Detect which cell encompasses the target text, then output its [X, Y] center coordinate. 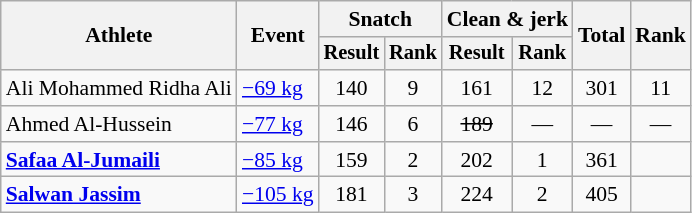
161 [477, 88]
Event [278, 36]
189 [477, 124]
Athlete [119, 36]
181 [352, 195]
146 [352, 124]
Safaa Al-Jumaili [119, 160]
3 [413, 195]
−85 kg [278, 160]
−105 kg [278, 195]
224 [477, 195]
Ali Mohammed Ridha Ali [119, 88]
Ahmed Al-Hussein [119, 124]
202 [477, 160]
405 [602, 195]
−69 kg [278, 88]
Clean & jerk [508, 19]
12 [542, 88]
159 [352, 160]
9 [413, 88]
6 [413, 124]
140 [352, 88]
Salwan Jassim [119, 195]
1 [542, 160]
11 [660, 88]
−77 kg [278, 124]
Total [602, 36]
Snatch [380, 19]
301 [602, 88]
361 [602, 160]
